Extract the (x, y) coordinate from the center of the cell holding the provided text.  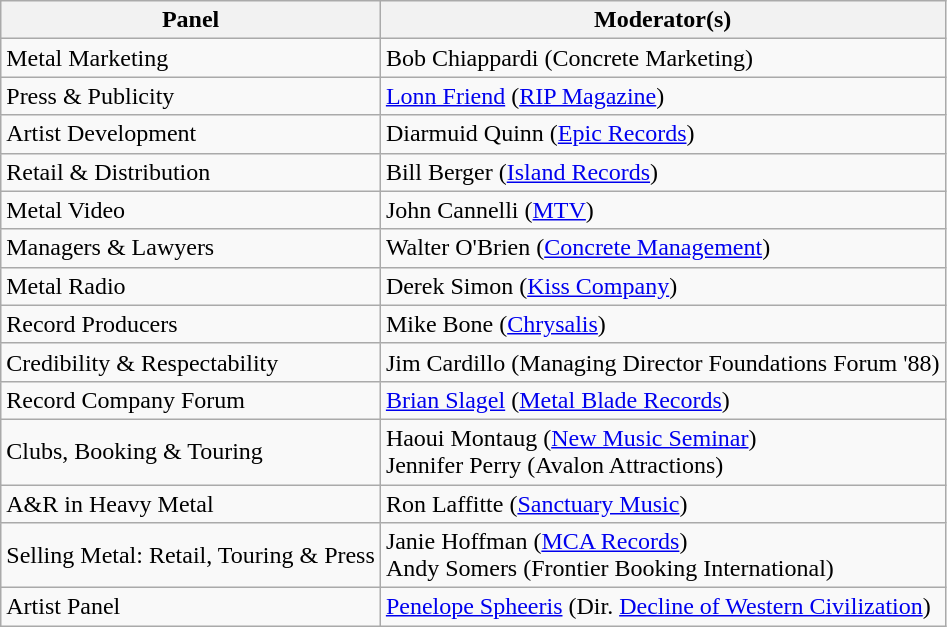
Retail & Distribution (191, 172)
Haoui Montaug (New Music Seminar)Jennifer Perry (Avalon Attractions) (662, 452)
A&R in Heavy Metal (191, 503)
Janie Hoffman (MCA Records)Andy Somers (Frontier Booking International) (662, 556)
Managers & Lawyers (191, 248)
Credibility & Respectability (191, 362)
Jim Cardillo (Managing Director Foundations Forum '88) (662, 362)
Selling Metal: Retail, Touring & Press (191, 556)
Record Company Forum (191, 400)
Record Producers (191, 324)
John Cannelli (MTV) (662, 210)
Moderator(s) (662, 20)
Artist Panel (191, 607)
Artist Development (191, 134)
Mike Bone (Chrysalis) (662, 324)
Lonn Friend (RIP Magazine) (662, 96)
Bob Chiappardi (Concrete Marketing) (662, 58)
Metal Video (191, 210)
Metal Radio (191, 286)
Press & Publicity (191, 96)
Bill Berger (Island Records) (662, 172)
Diarmuid Quinn (Epic Records) (662, 134)
Clubs, Booking & Touring (191, 452)
Metal Marketing (191, 58)
Ron Laffitte (Sanctuary Music) (662, 503)
Panel (191, 20)
Penelope Spheeris (Dir. Decline of Western Civilization) (662, 607)
Derek Simon (Kiss Company) (662, 286)
Walter O'Brien (Concrete Management) (662, 248)
Brian Slagel (Metal Blade Records) (662, 400)
